Return (x, y) of the center of cell containing provided text 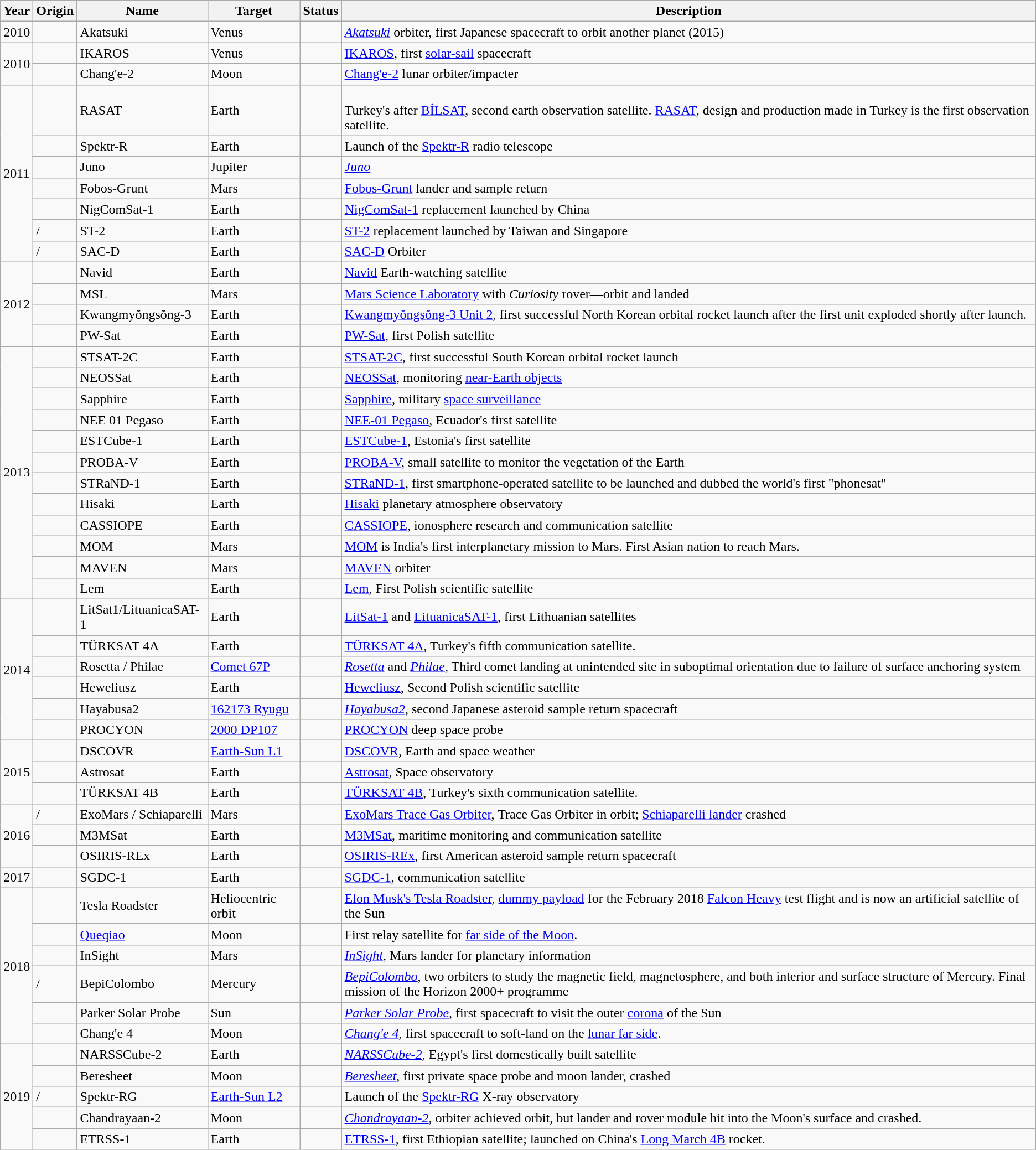
Earth-Sun L1 (253, 751)
Lem, First Polish scientific satellite (688, 588)
Launch of the Spektr-RG X-ray observatory (688, 1097)
NEOSSat, monitoring near-Earth objects (688, 378)
TÜRKSAT 4B, Turkey's sixth communication satellite. (688, 793)
Akatsuki orbiter, first Japanese spacecraft to orbit another planet (2015) (688, 32)
ETRSS-1 (142, 1139)
PW-Sat, first Polish satellite (688, 336)
STRaND-1, first smartphone-operated satellite to be launched and dubbed the world's first "phonesat" (688, 483)
162173 Ryugu (253, 709)
NEE-01 Pegaso, Ecuador's first satellite (688, 420)
Astrosat, Space observatory (688, 772)
Hisaki (142, 504)
Earth-Sun L2 (253, 1097)
Origin (55, 11)
2016 (17, 835)
NEOSSat (142, 378)
OSIRIS-REx, first American asteroid sample return spacecraft (688, 856)
DSCOVR (142, 751)
Rosetta and Philae, Third comet landing at unintended site in suboptimal orientation due to failure of surface anchoring system (688, 667)
Heweliusz, Second Polish scientific satellite (688, 688)
Parker Solar Probe, first spacecraft to visit the outer corona of the Sun (688, 1012)
Launch of the Spektr-R radio telescope (688, 146)
RASAT (142, 110)
OSIRIS-REx (142, 856)
ESTCube-1, Estonia's first satellite (688, 441)
2014 (17, 670)
Spektr-R (142, 146)
IKAROS, first solar-sail spacecraft (688, 53)
Lem (142, 588)
2011 (17, 173)
Queqiao (142, 934)
Beresheet, first private space probe and moon lander, crashed (688, 1076)
M3MSat, maritime monitoring and communication satellite (688, 835)
Mercury (253, 984)
LitSat1/LituanicaSAT-1 (142, 617)
Sun (253, 1012)
2012 (17, 304)
NARSSCube-2, Egypt's first domestically built satellite (688, 1055)
NEE 01 Pegaso (142, 420)
Turkey's after BİLSAT, second earth observation satellite. RASAT, design and production made in Turkey is the first observation satellite. (688, 110)
Chandrayaan-2, orbiter achieved orbit, but lander and rover module hit into the Moon's surface and crashed. (688, 1118)
ExoMars / Schiaparelli (142, 814)
LitSat-1 and LituanicaSAT-1, first Lithuanian satellites (688, 617)
TÜRKSAT 4A (142, 646)
PW-Sat (142, 336)
MOM is India's first interplanetary mission to Mars. First Asian nation to reach Mars. (688, 546)
Tesla Roadster (142, 905)
TÜRKSAT 4B (142, 793)
SGDC-1, communication satellite (688, 877)
M3MSat (142, 835)
PROCYON (142, 730)
Rosetta / Philae (142, 667)
Chang'e-2 lunar orbiter/impacter (688, 74)
STSAT-2C (142, 357)
ST-2 (142, 230)
2013 (17, 473)
Chang'e-2 (142, 74)
PROBA-V (142, 462)
ESTCube-1 (142, 441)
Spektr-RG (142, 1097)
2018 (17, 966)
Parker Solar Probe (142, 1012)
STRaND-1 (142, 483)
BepiColombo (142, 984)
Chandrayaan-2 (142, 1118)
Status (321, 11)
Mars Science Laboratory with Curiosity rover—orbit and landed (688, 294)
NigComSat-1 (142, 209)
Elon Musk's Tesla Roadster, dummy payload for the February 2018 Falcon Heavy test flight and is now an artificial satellite of the Sun (688, 905)
NARSSCube-2 (142, 1055)
Jupiter (253, 167)
2015 (17, 772)
TÜRKSAT 4A, Turkey's fifth communication satellite. (688, 646)
Fobos-Grunt lander and sample return (688, 188)
Sapphire, military space surveillance (688, 399)
ETRSS-1, first Ethiopian satellite; launched on China's Long March 4B rocket. (688, 1139)
Comet 67P (253, 667)
2000 DP107 (253, 730)
Heliocentric orbit (253, 905)
CASSIOPE, ionosphere research and communication satellite (688, 525)
Navid Earth-watching satellite (688, 272)
Sapphire (142, 399)
Hayabusa2, second Japanese asteroid sample return spacecraft (688, 709)
STSAT-2C, first successful South Korean orbital rocket launch (688, 357)
MAVEN orbiter (688, 567)
Name (142, 11)
Navid (142, 272)
MOM (142, 546)
Beresheet (142, 1076)
PROBA-V, small satellite to monitor the vegetation of the Earth (688, 462)
Fobos-Grunt (142, 188)
Astrosat (142, 772)
Akatsuki (142, 32)
Description (688, 11)
Hisaki planetary atmosphere observatory (688, 504)
Target (253, 11)
Chang'e 4 (142, 1034)
InSight (142, 955)
InSight, Mars lander for planetary information (688, 955)
Heweliusz (142, 688)
SGDC-1 (142, 877)
CASSIOPE (142, 525)
Year (17, 11)
SAC-D (142, 251)
IKAROS (142, 53)
MSL (142, 294)
Hayabusa2 (142, 709)
First relay satellite for far side of the Moon. (688, 934)
Chang'e 4, first spacecraft to soft-land on the lunar far side. (688, 1034)
2017 (17, 877)
2019 (17, 1097)
ST-2 replacement launched by Taiwan and Singapore (688, 230)
ExoMars Trace Gas Orbiter, Trace Gas Orbiter in orbit; Schiaparelli lander crashed (688, 814)
DSCOVR, Earth and space weather (688, 751)
MAVEN (142, 567)
NigComSat-1 replacement launched by China (688, 209)
SAC-D Orbiter (688, 251)
Kwangmyŏngsŏng-3 (142, 315)
PROCYON deep space probe (688, 730)
Kwangmyŏngsŏng-3 Unit 2, first successful North Korean orbital rocket launch after the first unit exploded shortly after launch. (688, 315)
